Identify which cell holds the provided text, then report its [x, y] central coordinate. 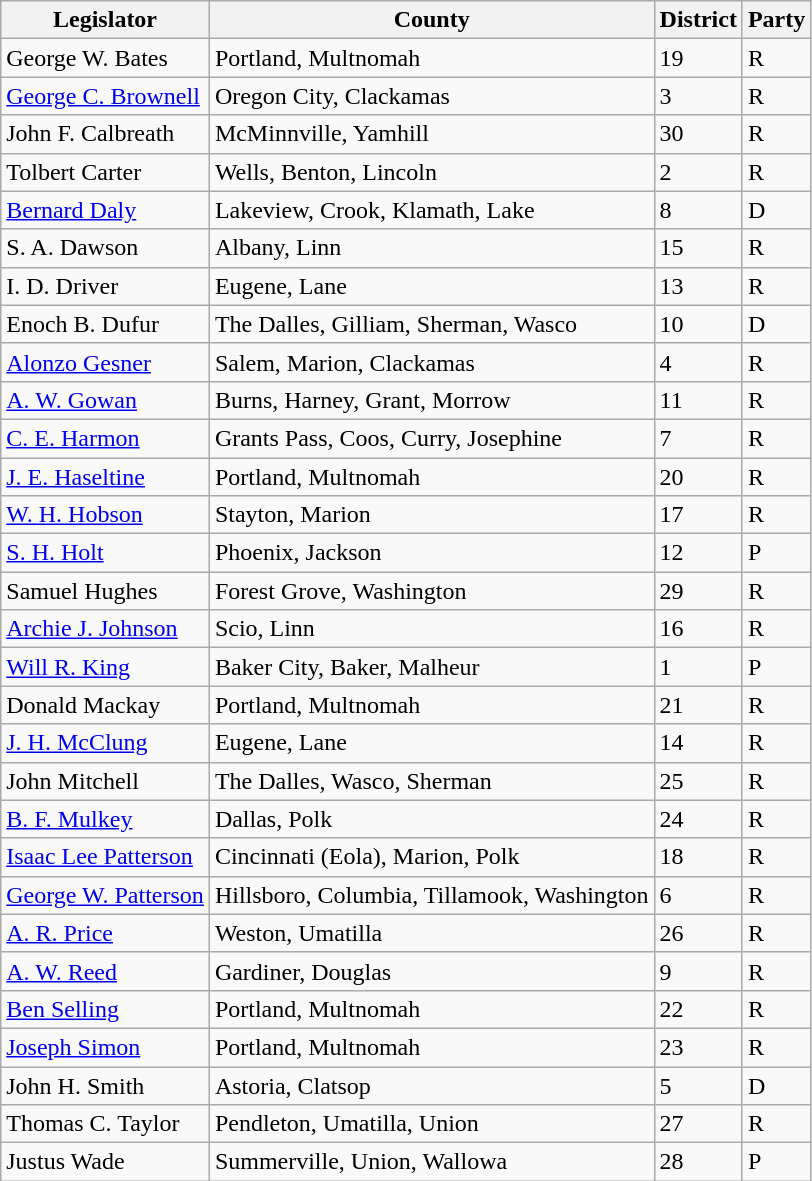
12 [698, 553]
Stayton, Marion [432, 515]
3 [698, 96]
Enoch B. Dufur [106, 324]
W. H. Hobson [106, 515]
County [432, 20]
McMinnville, Yamhill [432, 134]
Thomas C. Taylor [106, 1124]
Isaac Lee Patterson [106, 857]
4 [698, 362]
1 [698, 667]
22 [698, 1009]
Legislator [106, 20]
Burns, Harney, Grant, Morrow [432, 400]
Wells, Benton, Lincoln [432, 172]
Ben Selling [106, 1009]
Bernard Daly [106, 210]
A. R. Price [106, 933]
13 [698, 286]
Albany, Linn [432, 248]
Party [776, 20]
8 [698, 210]
Gardiner, Douglas [432, 971]
18 [698, 857]
John F. Calbreath [106, 134]
S. H. Holt [106, 553]
Joseph Simon [106, 1047]
A. W. Reed [106, 971]
15 [698, 248]
17 [698, 515]
Oregon City, Clackamas [432, 96]
George W. Bates [106, 58]
Will R. King [106, 667]
Forest Grove, Washington [432, 591]
Phoenix, Jackson [432, 553]
6 [698, 895]
Justus Wade [106, 1162]
Donald Mackay [106, 705]
Astoria, Clatsop [432, 1085]
John H. Smith [106, 1085]
23 [698, 1047]
Cincinnati (Eola), Marion, Polk [432, 857]
The Dalles, Wasco, Sherman [432, 781]
J. H. McClung [106, 743]
19 [698, 58]
Lakeview, Crook, Klamath, Lake [432, 210]
25 [698, 781]
Tolbert Carter [106, 172]
The Dalles, Gilliam, Sherman, Wasco [432, 324]
29 [698, 591]
2 [698, 172]
Dallas, Polk [432, 819]
S. A. Dawson [106, 248]
Grants Pass, Coos, Curry, Josephine [432, 438]
20 [698, 477]
B. F. Mulkey [106, 819]
11 [698, 400]
Pendleton, Umatilla, Union [432, 1124]
Baker City, Baker, Malheur [432, 667]
George W. Patterson [106, 895]
Salem, Marion, Clackamas [432, 362]
10 [698, 324]
Hillsboro, Columbia, Tillamook, Washington [432, 895]
24 [698, 819]
28 [698, 1162]
Archie J. Johnson [106, 629]
21 [698, 705]
16 [698, 629]
Scio, Linn [432, 629]
26 [698, 933]
J. E. Haseltine [106, 477]
George C. Brownell [106, 96]
Weston, Umatilla [432, 933]
Samuel Hughes [106, 591]
I. D. Driver [106, 286]
30 [698, 134]
C. E. Harmon [106, 438]
14 [698, 743]
John Mitchell [106, 781]
Alonzo Gesner [106, 362]
5 [698, 1085]
27 [698, 1124]
9 [698, 971]
A. W. Gowan [106, 400]
7 [698, 438]
District [698, 20]
Summerville, Union, Wallowa [432, 1162]
